Identify which cell holds the provided text, then report its [x, y] central coordinate. 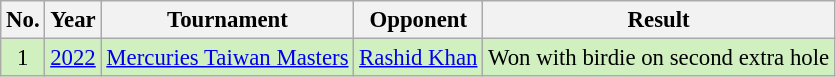
Result [659, 20]
2022 [73, 58]
Tournament [228, 20]
Opponent [418, 20]
1 [23, 58]
Year [73, 20]
Won with birdie on second extra hole [659, 58]
No. [23, 20]
Rashid Khan [418, 58]
Mercuries Taiwan Masters [228, 58]
